Determine the [X, Y] coordinate at the center of the cell enclosing the given text.  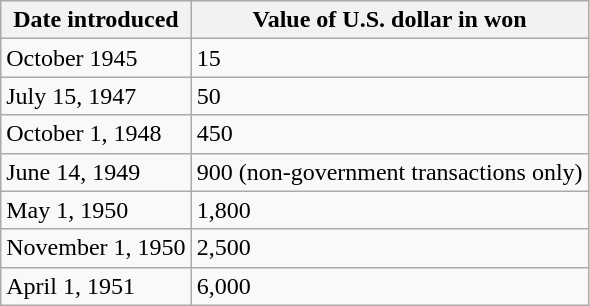
October 1, 1948 [96, 134]
1,800 [390, 210]
November 1, 1950 [96, 248]
Date introduced [96, 20]
May 1, 1950 [96, 210]
June 14, 1949 [96, 172]
50 [390, 96]
15 [390, 58]
450 [390, 134]
October 1945 [96, 58]
April 1, 1951 [96, 286]
6,000 [390, 286]
2,500 [390, 248]
Value of U.S. dollar in won [390, 20]
July 15, 1947 [96, 96]
900 (non-government transactions only) [390, 172]
